Search for the cell housing the specified text and yield its [x, y] center coordinate. 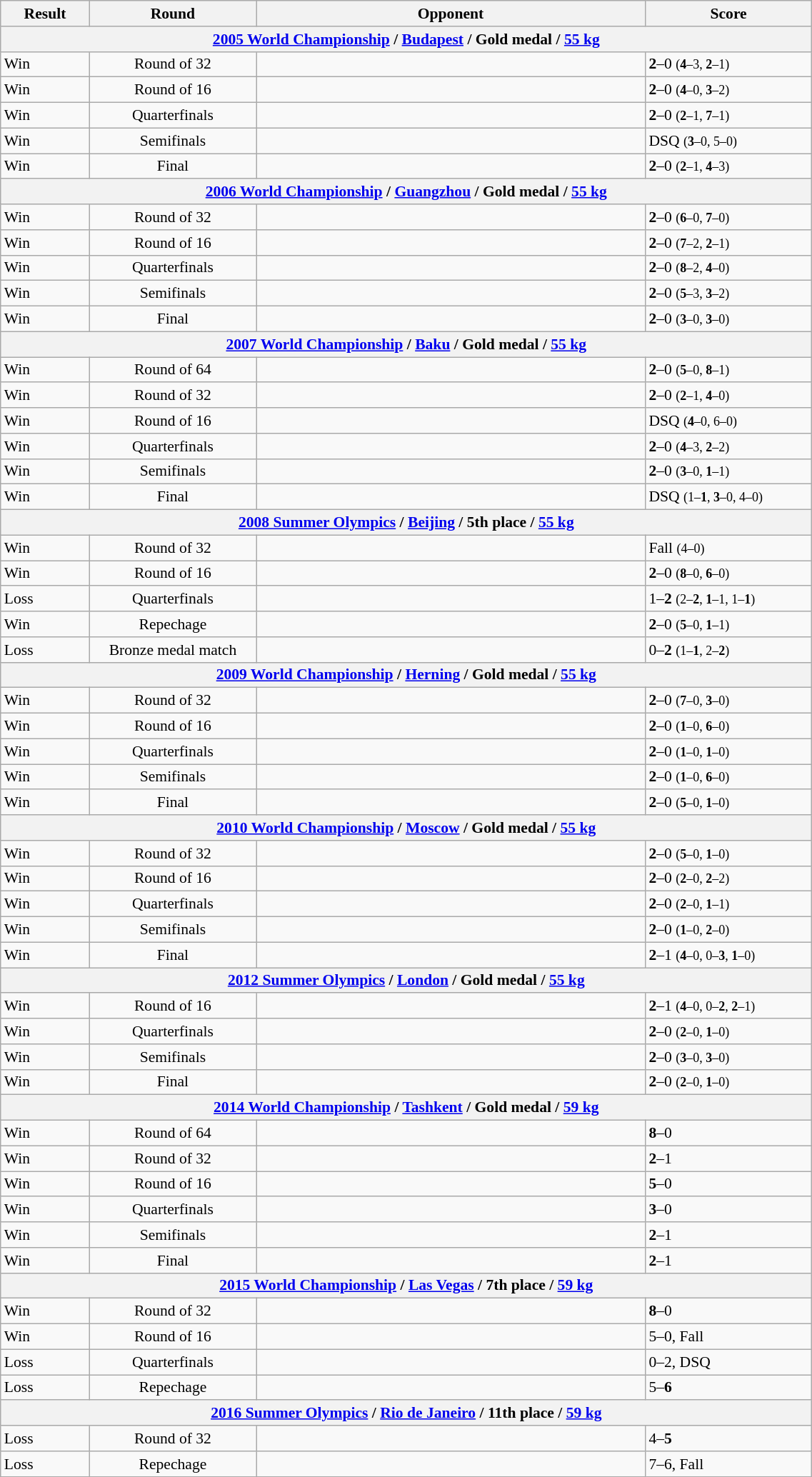
2–0 (2–0, 2–2) [728, 878]
3–0 [728, 1210]
2–0 (2–1, 4–3) [728, 166]
2005 World Championship / Budapest / Gold medal / 55 kg [406, 39]
2–0 (8–0, 6–0) [728, 574]
2–0 (7–2, 2–1) [728, 243]
2008 Summer Olympics / Beijing / 5th place / 55 kg [406, 523]
2012 Summer Olympics / London / Gold medal / 55 kg [406, 981]
Fall (4–0) [728, 548]
2–0 (8–2, 4–0) [728, 268]
2010 World Championship / Moscow / Gold medal / 55 kg [406, 828]
2–1 (4–0, 0–2, 2–1) [728, 1006]
Round [173, 14]
2–0 (5–3, 3–2) [728, 294]
2–0 (2–1, 7–1) [728, 116]
2–0 (5–0, 1–1) [728, 624]
DSQ (1–1, 3–0, 4–0) [728, 497]
Bronze medal match [173, 650]
2–0 (6–0, 7–0) [728, 217]
2–0 (3–0, 1–1) [728, 471]
2–0 (1–0, 1–0) [728, 751]
7–6, Fall [728, 1464]
2–0 (4–3, 2–1) [728, 64]
Score [728, 14]
2–0 (7–0, 3–0) [728, 701]
2016 Summer Olympics / Rio de Janeiro / 11th place / 59 kg [406, 1413]
2–0 (4–3, 2–2) [728, 446]
0–2 (1–1, 2–2) [728, 650]
DSQ (3–0, 5–0) [728, 141]
2–0 (4–0, 3–2) [728, 90]
1–2 (2–2, 1–1, 1–1) [728, 599]
2015 World Championship / Las Vegas / 7th place / 59 kg [406, 1286]
2014 World Championship / Tashkent / Gold medal / 59 kg [406, 1108]
DSQ (4–0, 6–0) [728, 421]
2007 World Championship / Baku / Gold medal / 55 kg [406, 344]
Opponent [451, 14]
5–0 [728, 1184]
2–0 (2–1, 4–0) [728, 396]
0–2, DSQ [728, 1362]
2006 World Championship / Guangzhou / Gold medal / 55 kg [406, 192]
Result [45, 14]
2–0 (1–0, 2–0) [728, 930]
2–0 (2–0, 1–1) [728, 904]
4–5 [728, 1438]
5–0, Fall [728, 1337]
5–6 [728, 1388]
2–1 (4–0, 0–3, 1–0) [728, 955]
2–0 (5–0, 8–1) [728, 370]
2009 World Championship / Herning / Gold medal / 55 kg [406, 675]
